Determine the [x, y] coordinate at the center of the cell enclosing the given text.  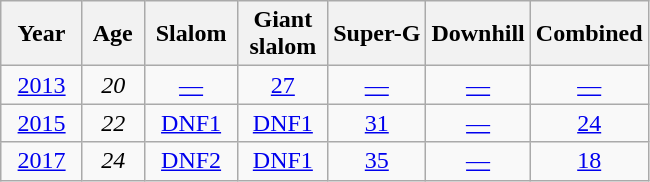
Super-G [377, 34]
20 [113, 85]
Slalom [191, 34]
DNF2 [191, 161]
Age [113, 34]
2017 [42, 161]
2013 [42, 85]
Combined [589, 34]
27 [283, 85]
18 [589, 161]
Downhill [478, 34]
Year [42, 34]
Giant slalom [283, 34]
35 [377, 161]
22 [113, 123]
31 [377, 123]
2015 [42, 123]
